Determine the (x, y) coordinate at the center of the cell enclosing the given text.  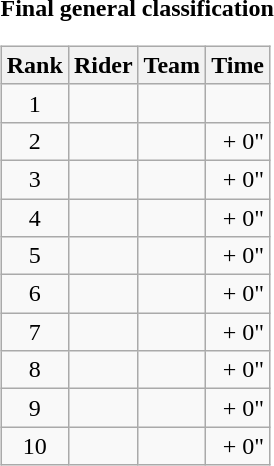
1 (34, 103)
Team (172, 65)
10 (34, 446)
7 (34, 332)
Time (238, 65)
2 (34, 141)
3 (34, 179)
8 (34, 370)
Rider (103, 65)
9 (34, 408)
5 (34, 256)
Rank (34, 65)
6 (34, 294)
4 (34, 217)
